Return the (x, y) coordinate for the center point of the cell that contains the specified text.  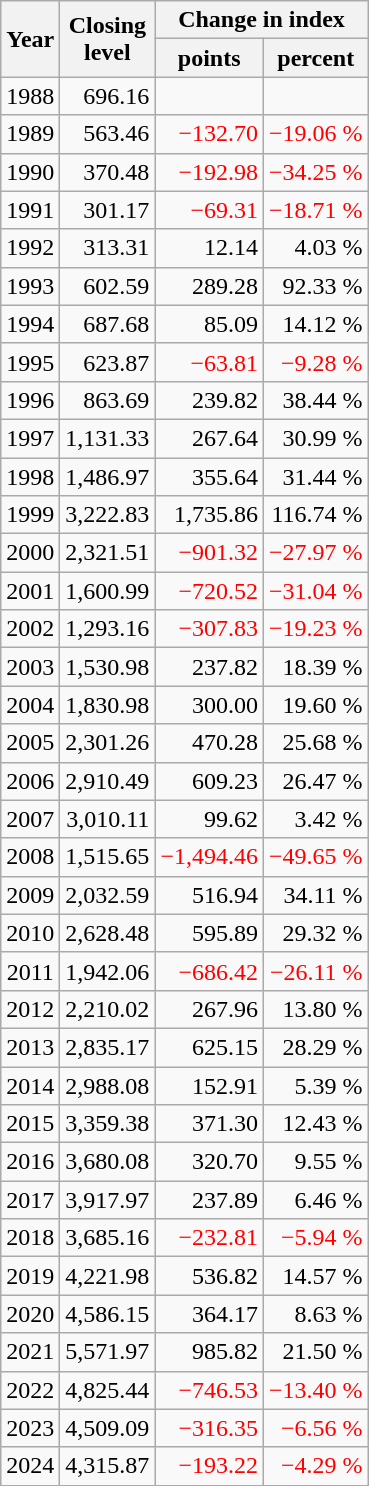
2,628.48 (108, 933)
29.32 % (316, 933)
−192.98 (210, 172)
30.99 % (316, 438)
14.57 % (316, 1276)
239.82 (210, 400)
−69.31 (210, 210)
4,825.44 (108, 1390)
1,515.65 (108, 857)
2010 (30, 933)
2006 (30, 781)
−63.81 (210, 362)
370.48 (108, 172)
2013 (30, 1047)
12.43 % (316, 1124)
18.39 % (316, 667)
19.60 % (316, 705)
2,032.59 (108, 895)
1997 (30, 438)
2000 (30, 553)
−686.42 (210, 971)
38.44 % (316, 400)
1,530.98 (108, 667)
−720.52 (210, 591)
267.64 (210, 438)
2004 (30, 705)
−19.23 % (316, 629)
−5.94 % (316, 1238)
percent (316, 58)
470.28 (210, 743)
−13.40 % (316, 1390)
116.74 % (316, 515)
2005 (30, 743)
5,571.97 (108, 1352)
92.33 % (316, 286)
31.44 % (316, 477)
1988 (30, 96)
12.14 (210, 248)
1,131.33 (108, 438)
2001 (30, 591)
863.69 (108, 400)
−34.25 % (316, 172)
1,735.86 (210, 515)
516.94 (210, 895)
301.17 (108, 210)
1991 (30, 210)
2014 (30, 1085)
2003 (30, 667)
−9.28 % (316, 362)
1996 (30, 400)
99.62 (210, 819)
2017 (30, 1200)
8.63 % (316, 1314)
687.68 (108, 324)
Change in index (262, 20)
−6.56 % (316, 1428)
21.50 % (316, 1352)
1989 (30, 134)
85.09 (210, 324)
289.28 (210, 286)
595.89 (210, 933)
−4.29 % (316, 1466)
points (210, 58)
3,010.11 (108, 819)
1,600.99 (108, 591)
−1,494.46 (210, 857)
2002 (30, 629)
−31.04 % (316, 591)
602.59 (108, 286)
1993 (30, 286)
625.15 (210, 1047)
355.64 (210, 477)
2,301.26 (108, 743)
−316.35 (210, 1428)
2,910.49 (108, 781)
2009 (30, 895)
25.68 % (316, 743)
Year (30, 39)
28.29 % (316, 1047)
1,293.16 (108, 629)
3,222.83 (108, 515)
14.12 % (316, 324)
−49.65 % (316, 857)
1995 (30, 362)
4.03 % (316, 248)
237.89 (210, 1200)
1992 (30, 248)
320.70 (210, 1162)
2008 (30, 857)
2021 (30, 1352)
1,942.06 (108, 971)
2022 (30, 1390)
6.46 % (316, 1200)
34.11 % (316, 895)
696.16 (108, 96)
Closing level (108, 39)
267.96 (210, 1009)
1,486.97 (108, 477)
536.82 (210, 1276)
−18.71 % (316, 210)
1999 (30, 515)
2024 (30, 1466)
4,221.98 (108, 1276)
2020 (30, 1314)
3,680.08 (108, 1162)
−26.11 % (316, 971)
4,315.87 (108, 1466)
2019 (30, 1276)
1998 (30, 477)
2,210.02 (108, 1009)
2012 (30, 1009)
313.31 (108, 248)
−307.83 (210, 629)
2011 (30, 971)
364.17 (210, 1314)
2023 (30, 1428)
4,509.09 (108, 1428)
−19.06 % (316, 134)
9.55 % (316, 1162)
2,835.17 (108, 1047)
1994 (30, 324)
2,321.51 (108, 553)
1,830.98 (108, 705)
152.91 (210, 1085)
237.82 (210, 667)
3,917.97 (108, 1200)
1990 (30, 172)
−746.53 (210, 1390)
2015 (30, 1124)
13.80 % (316, 1009)
−193.22 (210, 1466)
−27.97 % (316, 553)
−132.70 (210, 134)
609.23 (210, 781)
5.39 % (316, 1085)
2018 (30, 1238)
3.42 % (316, 819)
2016 (30, 1162)
371.30 (210, 1124)
2007 (30, 819)
985.82 (210, 1352)
563.46 (108, 134)
3,685.16 (108, 1238)
2,988.08 (108, 1085)
−901.32 (210, 553)
623.87 (108, 362)
3,359.38 (108, 1124)
26.47 % (316, 781)
4,586.15 (108, 1314)
−232.81 (210, 1238)
300.00 (210, 705)
